Scan for the cell matching the given text and deliver its [x, y] coordinate at center. 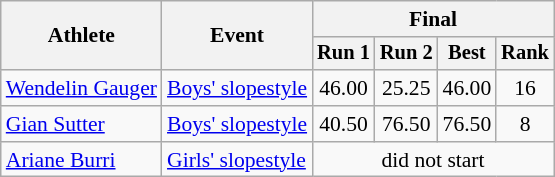
Final [433, 19]
Gian Sutter [82, 124]
Wendelin Gauger [82, 88]
16 [525, 88]
Athlete [82, 36]
Run 1 [344, 54]
Best [468, 54]
Run 2 [406, 54]
Event [237, 36]
40.50 [344, 124]
Rank [525, 54]
8 [525, 124]
25.25 [406, 88]
